Find where the given text appears and provide that cell's center as (X, Y) coordinate. 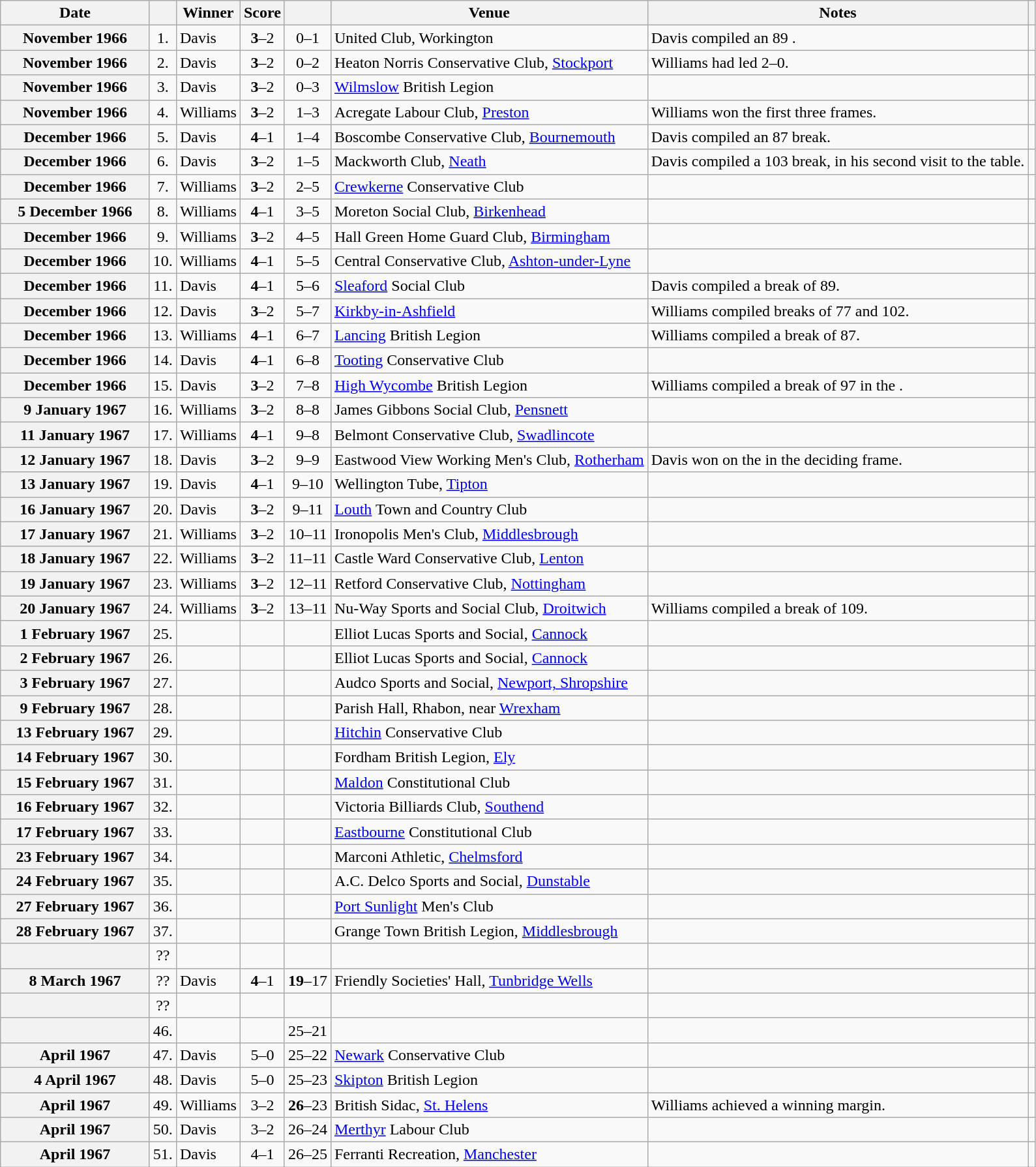
24. (163, 608)
Castle Ward Conservative Club, Lenton (489, 559)
25–21 (308, 1030)
Nu-Way Sports and Social Club, Droitwich (489, 608)
Friendly Societies' Hall, Tunbridge Wells (489, 981)
Skipton British Legion (489, 1080)
9–11 (308, 509)
18 January 1967 (76, 559)
Marconi Athletic, Chelmsford (489, 857)
13 January 1967 (76, 484)
Retford Conservative Club, Nottingham (489, 583)
47. (163, 1055)
8. (163, 211)
5 December 1966 (76, 211)
26. (163, 658)
22. (163, 559)
Williams won the first three frames. (838, 112)
9 February 1967 (76, 707)
1–4 (308, 137)
16 February 1967 (76, 807)
25–22 (308, 1055)
Belmont Conservative Club, Swadlincote (489, 435)
Boscombe Conservative Club, Bournemouth (489, 137)
37. (163, 931)
19–17 (308, 981)
11. (163, 286)
27 February 1967 (76, 906)
1–5 (308, 162)
7–8 (308, 385)
6–8 (308, 361)
11 January 1967 (76, 435)
12. (163, 311)
17 February 1967 (76, 832)
9–10 (308, 484)
6. (163, 162)
Venue (489, 13)
5–6 (308, 286)
Williams compiled a break of 97 in the . (838, 385)
0–3 (308, 87)
Eastbourne Constitutional Club (489, 832)
12 January 1967 (76, 460)
Williams had led 2–0. (838, 63)
1. (163, 38)
49. (163, 1105)
14 February 1967 (76, 758)
11–11 (308, 559)
Moreton Social Club, Birkenhead (489, 211)
51. (163, 1155)
Parish Hall, Rhabon, near Wrexham (489, 707)
26–23 (308, 1105)
Central Conservative Club, Ashton-under-Lyne (489, 261)
16 January 1967 (76, 509)
Maldon Constitutional Club (489, 782)
0–1 (308, 38)
Newark Conservative Club (489, 1055)
13–11 (308, 608)
Tooting Conservative Club (489, 361)
27. (163, 683)
46. (163, 1030)
8–8 (308, 410)
Grange Town British Legion, Middlesbrough (489, 931)
Williams compiled breaks of 77 and 102. (838, 311)
25–23 (308, 1080)
10. (163, 261)
34. (163, 857)
7. (163, 186)
Hall Green Home Guard Club, Birmingham (489, 236)
Score (262, 13)
Port Sunlight Men's Club (489, 906)
9. (163, 236)
8 March 1967 (76, 981)
Mackworth Club, Neath (489, 162)
Williams compiled a break of 109. (838, 608)
0–2 (308, 63)
Victoria Billiards Club, Southend (489, 807)
20. (163, 509)
17. (163, 435)
15. (163, 385)
50. (163, 1130)
28. (163, 707)
10–11 (308, 534)
High Wycombe British Legion (489, 385)
17 January 1967 (76, 534)
31. (163, 782)
British Sidac, St. Helens (489, 1105)
2. (163, 63)
Davis compiled a 103 break, in his second visit to the table. (838, 162)
36. (163, 906)
Eastwood View Working Men's Club, Rotherham (489, 460)
5–5 (308, 261)
25. (163, 633)
14. (163, 361)
Merthyr Labour Club (489, 1130)
16. (163, 410)
Davis compiled an 89 . (838, 38)
4. (163, 112)
3. (163, 87)
Ferranti Recreation, Manchester (489, 1155)
Hitchin Conservative Club (489, 733)
Davis compiled an 87 break. (838, 137)
Wellington Tube, Tipton (489, 484)
20 January 1967 (76, 608)
23. (163, 583)
Notes (838, 13)
33. (163, 832)
9 January 1967 (76, 410)
18. (163, 460)
21. (163, 534)
Davis compiled a break of 89. (838, 286)
2–5 (308, 186)
United Club, Workington (489, 38)
Davis won on the in the deciding frame. (838, 460)
19 January 1967 (76, 583)
Fordham British Legion, Ely (489, 758)
9–8 (308, 435)
3–5 (308, 211)
Crewkerne Conservative Club (489, 186)
James Gibbons Social Club, Pensnett (489, 410)
5. (163, 137)
3 February 1967 (76, 683)
A.C. Delco Sports and Social, Dunstable (489, 881)
24 February 1967 (76, 881)
Acregate Labour Club, Preston (489, 112)
Sleaford Social Club (489, 286)
1–3 (308, 112)
Heaton Norris Conservative Club, Stockport (489, 63)
13 February 1967 (76, 733)
Ironopolis Men's Club, Middlesbrough (489, 534)
6–7 (308, 336)
12–11 (308, 583)
2 February 1967 (76, 658)
32. (163, 807)
19. (163, 484)
13. (163, 336)
Wilmslow British Legion (489, 87)
Kirkby-in-Ashfield (489, 311)
Lancing British Legion (489, 336)
Audco Sports and Social, Newport, Shropshire (489, 683)
9–9 (308, 460)
4–5 (308, 236)
26–25 (308, 1155)
48. (163, 1080)
28 February 1967 (76, 931)
Winner (208, 13)
Williams achieved a winning margin. (838, 1105)
1 February 1967 (76, 633)
Louth Town and Country Club (489, 509)
26–24 (308, 1130)
5–7 (308, 311)
29. (163, 733)
4 April 1967 (76, 1080)
Date (76, 13)
Williams compiled a break of 87. (838, 336)
15 February 1967 (76, 782)
30. (163, 758)
35. (163, 881)
23 February 1967 (76, 857)
